Detect which cell encompasses the target text, then output its [x, y] center coordinate. 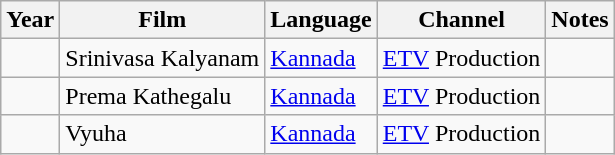
Film [162, 20]
Prema Kathegalu [162, 96]
Vyuha [162, 134]
Notes [580, 20]
Year [30, 20]
Channel [462, 20]
Language [321, 20]
Srinivasa Kalyanam [162, 58]
